Search for the cell housing the specified text and yield its [x, y] center coordinate. 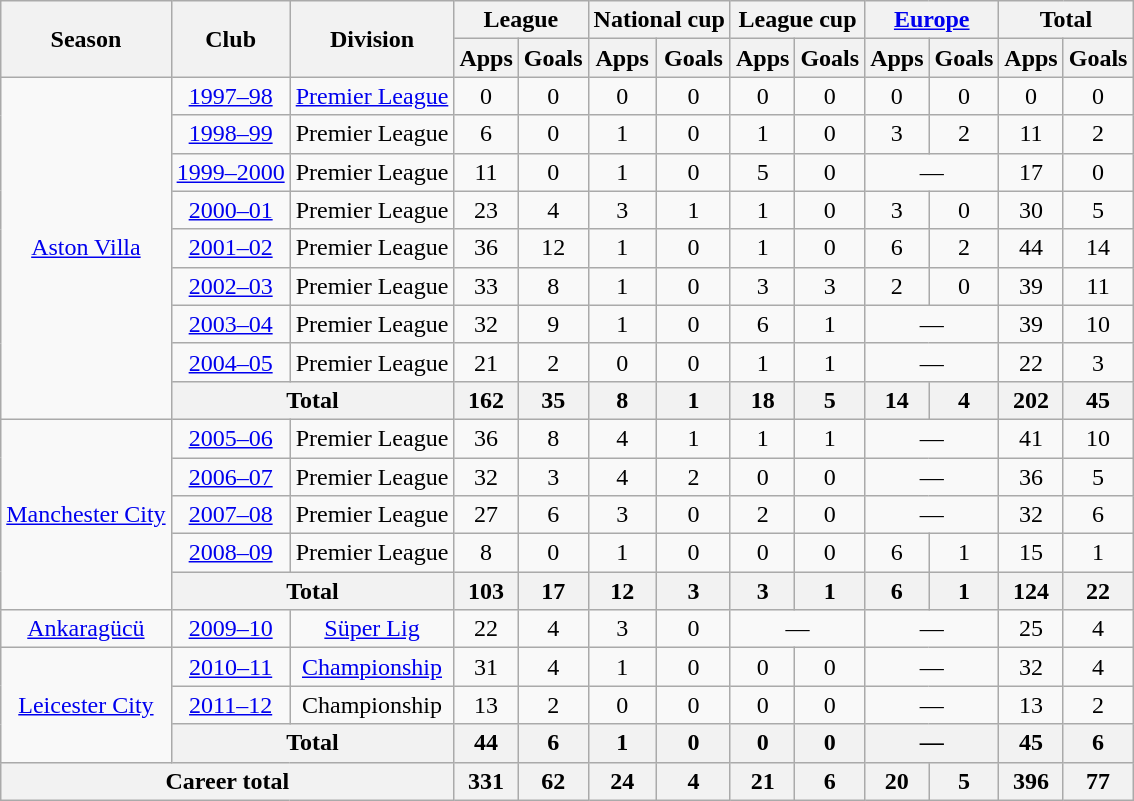
24 [622, 781]
2000–01 [230, 210]
33 [486, 286]
2002–03 [230, 286]
Europe [932, 20]
1998–99 [230, 134]
League [521, 20]
2010–11 [230, 667]
2001–02 [230, 248]
Ankaragücü [86, 629]
15 [1031, 553]
2009–10 [230, 629]
2006–07 [230, 477]
396 [1031, 781]
103 [486, 591]
2005–06 [230, 438]
Aston Villa [86, 248]
124 [1031, 591]
1999–2000 [230, 172]
League cup [797, 20]
Career total [228, 781]
Leicester City [86, 705]
331 [486, 781]
Süper Lig [372, 629]
2007–08 [230, 515]
20 [897, 781]
77 [1098, 781]
Club [230, 39]
41 [1031, 438]
2003–04 [230, 324]
27 [486, 515]
Manchester City [86, 514]
18 [762, 400]
National cup [659, 20]
9 [553, 324]
31 [486, 667]
30 [1031, 210]
62 [553, 781]
202 [1031, 400]
2011–12 [230, 705]
35 [553, 400]
Division [372, 39]
25 [1031, 629]
23 [486, 210]
1997–98 [230, 96]
2008–09 [230, 553]
2004–05 [230, 362]
Season [86, 39]
162 [486, 400]
